Provide the [x, y] coordinate of the cell's center where the given text is located.  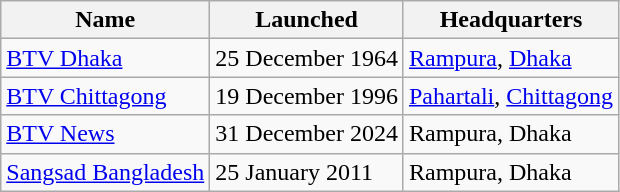
Headquarters [510, 20]
Sangsad Bangladesh [106, 172]
Pahartali, Chittagong [510, 96]
Name [106, 20]
Launched [307, 20]
19 December 1996 [307, 96]
31 December 2024 [307, 134]
25 January 2011 [307, 172]
BTV Dhaka [106, 58]
25 December 1964 [307, 58]
BTV News [106, 134]
BTV Chittagong [106, 96]
